Provide the (X, Y) coordinate of the cell's center where the given text is located.  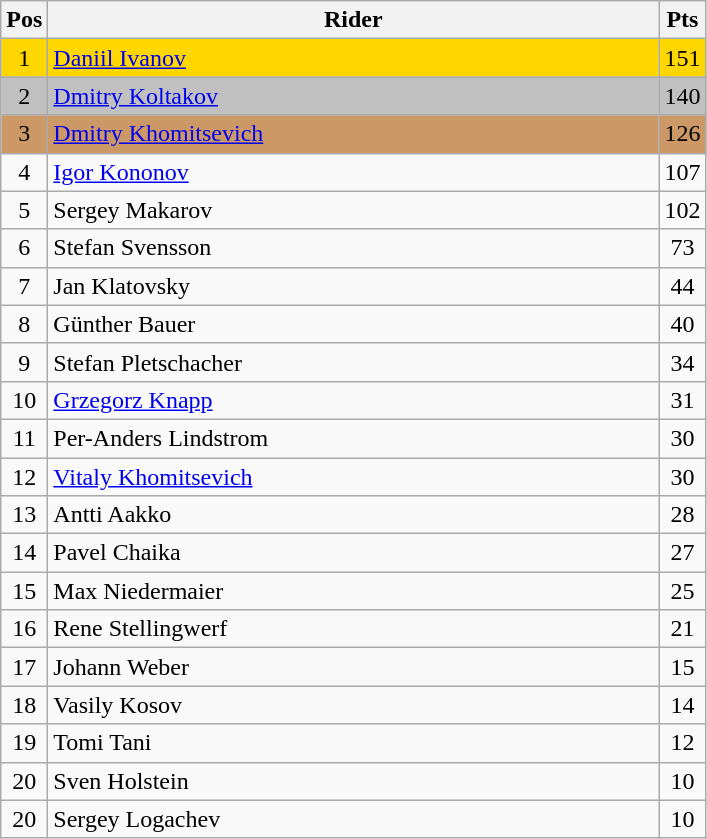
5 (24, 210)
34 (682, 362)
40 (682, 324)
28 (682, 515)
Igor Kononov (354, 172)
16 (24, 629)
Jan Klatovsky (354, 286)
Pavel Chaika (354, 553)
Pos (24, 20)
18 (24, 705)
13 (24, 515)
73 (682, 248)
3 (24, 134)
9 (24, 362)
27 (682, 553)
Dmitry Khomitsevich (354, 134)
8 (24, 324)
11 (24, 438)
44 (682, 286)
Sergey Logachev (354, 819)
Max Niedermaier (354, 591)
Dmitry Koltakov (354, 96)
Pts (682, 20)
Daniil Ivanov (354, 58)
1 (24, 58)
Antti Aakko (354, 515)
Per-Anders Lindstrom (354, 438)
Johann Weber (354, 667)
Sergey Makarov (354, 210)
17 (24, 667)
Vitaly Khomitsevich (354, 477)
Stefan Pletschacher (354, 362)
102 (682, 210)
4 (24, 172)
151 (682, 58)
Günther Bauer (354, 324)
Rider (354, 20)
Sven Holstein (354, 781)
Vasily Kosov (354, 705)
25 (682, 591)
2 (24, 96)
Rene Stellingwerf (354, 629)
31 (682, 400)
126 (682, 134)
Grzegorz Knapp (354, 400)
140 (682, 96)
Stefan Svensson (354, 248)
7 (24, 286)
107 (682, 172)
Tomi Tani (354, 743)
6 (24, 248)
21 (682, 629)
19 (24, 743)
